Search for the cell housing the specified text and yield its (X, Y) center coordinate. 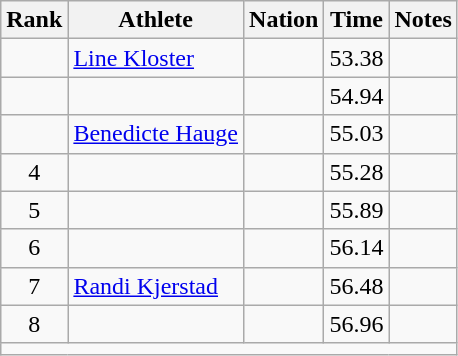
Benedicte Hauge (156, 134)
6 (34, 248)
55.89 (356, 210)
4 (34, 172)
56.48 (356, 286)
5 (34, 210)
55.28 (356, 172)
55.03 (356, 134)
7 (34, 286)
Line Kloster (156, 58)
8 (34, 324)
53.38 (356, 58)
Randi Kjerstad (156, 286)
56.96 (356, 324)
Athlete (156, 20)
Rank (34, 20)
Time (356, 20)
54.94 (356, 96)
Notes (423, 20)
56.14 (356, 248)
Nation (284, 20)
